Pinpoint the cell where the given text exists, returning its [X, Y] midpoint coordinate. 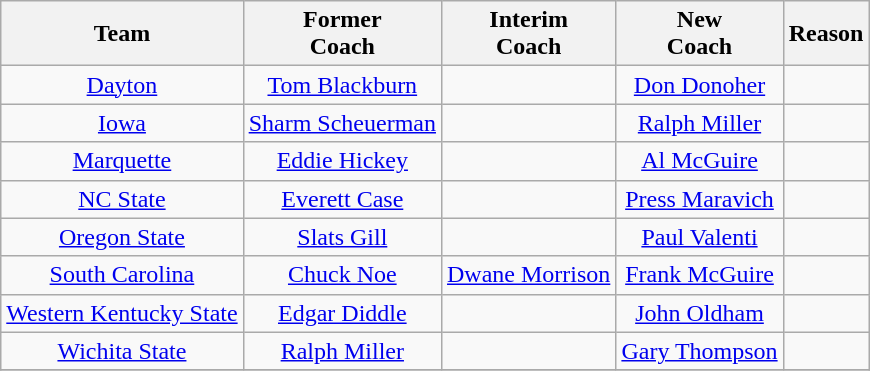
Eddie Hickey [342, 161]
South Carolina [122, 275]
FormerCoach [342, 34]
Oregon State [122, 237]
Frank McGuire [700, 275]
Chuck Noe [342, 275]
Iowa [122, 123]
John Oldham [700, 313]
Wichita State [122, 351]
Western Kentucky State [122, 313]
Al McGuire [700, 161]
Gary Thompson [700, 351]
NC State [122, 199]
Reason [826, 34]
Slats Gill [342, 237]
NewCoach [700, 34]
Marquette [122, 161]
Press Maravich [700, 199]
Tom Blackburn [342, 85]
Don Donoher [700, 85]
InterimCoach [528, 34]
Sharm Scheuerman [342, 123]
Dwane Morrison [528, 275]
Edgar Diddle [342, 313]
Paul Valenti [700, 237]
Everett Case [342, 199]
Dayton [122, 85]
Team [122, 34]
